Capture the cell that displays the provided text and extract its (x, y) central coordinate. 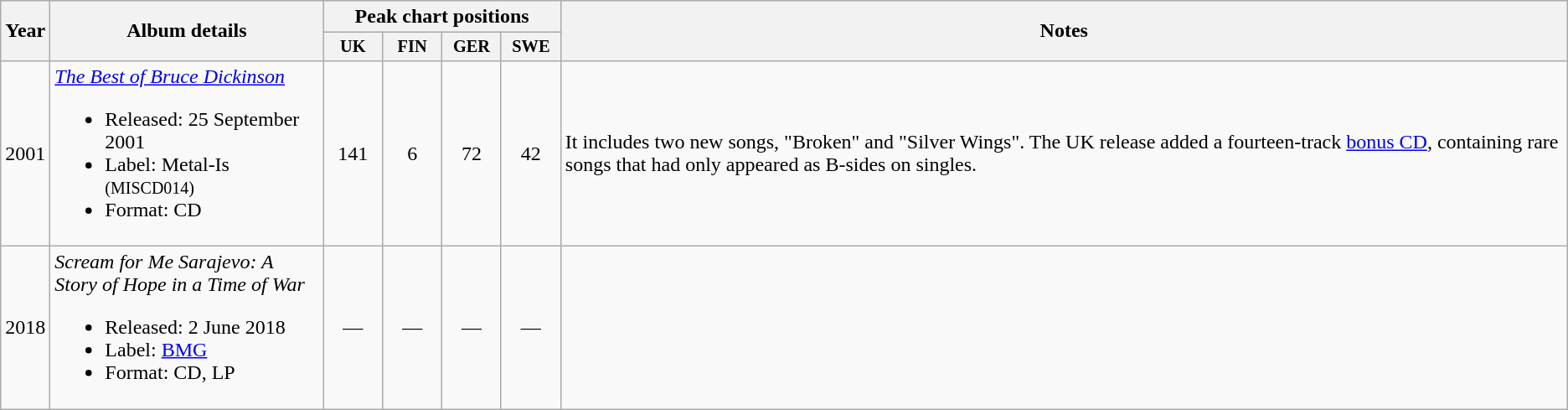
Album details (187, 31)
FIN (412, 47)
72 (472, 153)
SWE (531, 47)
141 (353, 153)
Scream for Me Sarajevo: A Story of Hope in a Time of WarReleased: 2 June 2018Label: BMGFormat: CD, LP (187, 328)
2001 (25, 153)
6 (412, 153)
2018 (25, 328)
42 (531, 153)
GER (472, 47)
The Best of Bruce DickinsonReleased: 25 September 2001Label: Metal-Is (MISCD014)Format: CD (187, 153)
UK (353, 47)
Peak chart positions (442, 17)
Notes (1064, 31)
Year (25, 31)
